From the cell containing the given text, extract its center point as [X, Y] coordinate. 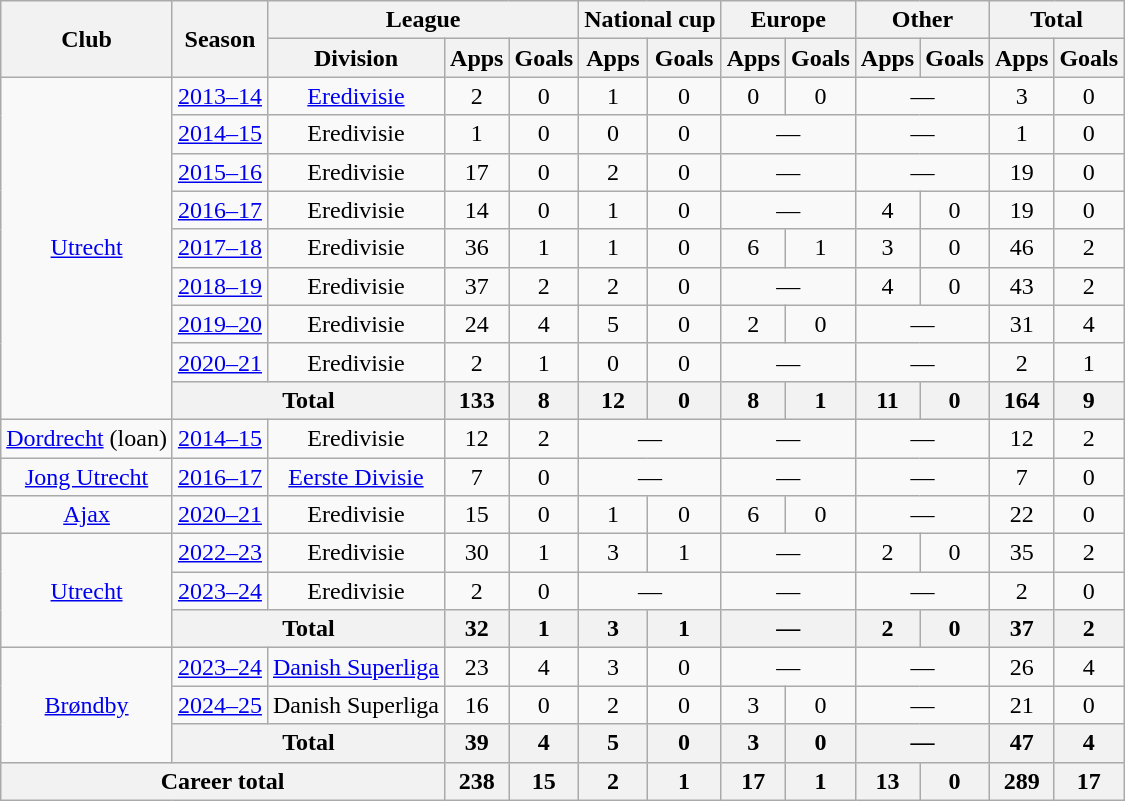
Career total [223, 781]
46 [1021, 248]
Jong Utrecht [87, 477]
26 [1021, 667]
Dordrecht (loan) [87, 438]
23 [477, 667]
39 [477, 743]
Club [87, 39]
24 [477, 324]
9 [1089, 400]
2017–18 [220, 248]
133 [477, 400]
Season [220, 39]
National cup [650, 20]
30 [477, 553]
2013–14 [220, 96]
Eerste Divisie [356, 477]
32 [477, 629]
238 [477, 781]
2015–16 [220, 172]
43 [1021, 286]
31 [1021, 324]
2019–20 [220, 324]
16 [477, 705]
2024–25 [220, 705]
14 [477, 210]
35 [1021, 553]
22 [1021, 515]
Ajax [87, 515]
21 [1021, 705]
47 [1021, 743]
Brøndby [87, 705]
Other [922, 20]
289 [1021, 781]
13 [887, 781]
League [422, 20]
36 [477, 248]
164 [1021, 400]
2018–19 [220, 286]
Europe [788, 20]
2022–23 [220, 553]
Division [356, 58]
11 [887, 400]
